Locate the cell with the specified text and output its [X, Y] center coordinate. 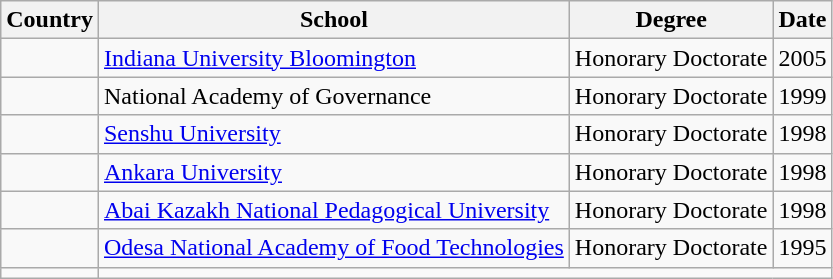
Indiana University Bloomington [334, 58]
Date [802, 20]
Country [50, 20]
Odesa National Academy of Food Technologies [334, 248]
School [334, 20]
Senshu University [334, 134]
1999 [802, 96]
Abai Kazakh National Pedagogical University [334, 210]
1995 [802, 248]
Ankara University [334, 172]
2005 [802, 58]
Degree [671, 20]
National Academy of Governance [334, 96]
